Return the [X, Y] coordinate for the center point of the cell that contains the specified text.  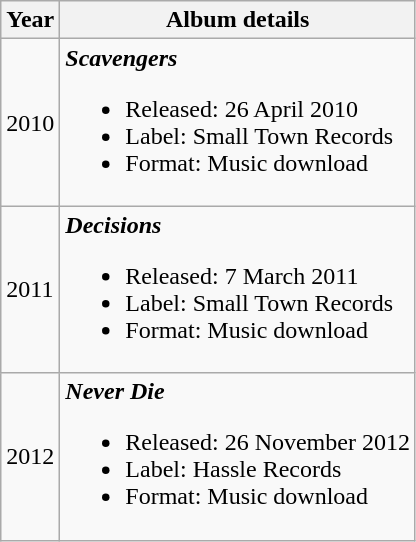
DecisionsReleased: 7 March 2011Label: Small Town RecordsFormat: Music download [238, 290]
Album details [238, 20]
Year [30, 20]
2011 [30, 290]
Never DieReleased: 26 November 2012Label: Hassle RecordsFormat: Music download [238, 456]
2010 [30, 122]
ScavengersReleased: 26 April 2010Label: Small Town RecordsFormat: Music download [238, 122]
2012 [30, 456]
